Extract the [x, y] coordinate from the center of the cell holding the provided text.  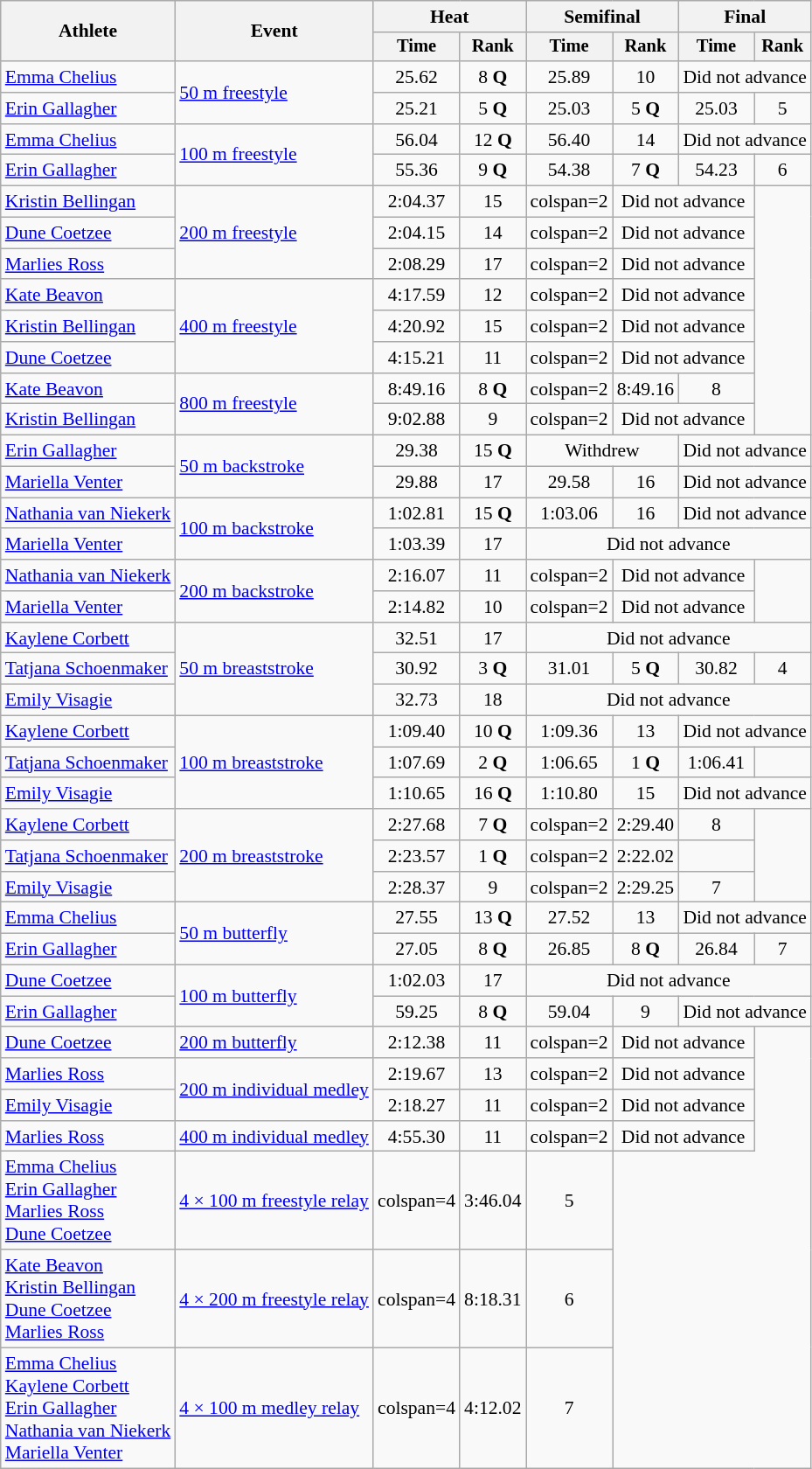
100 m freestyle [274, 156]
2:16.07 [416, 575]
50 m butterfly [274, 934]
Kate BeavonKristin BellinganDune CoetzeeMarlies Ross [88, 1298]
4:20.92 [416, 326]
2:04.37 [416, 202]
31.01 [570, 669]
26.85 [570, 950]
32.73 [416, 700]
1:09.36 [570, 732]
1:06.65 [570, 762]
27.05 [416, 950]
59.04 [570, 1012]
9:02.88 [416, 420]
4:55.30 [416, 1137]
4 × 200 m freestyle relay [274, 1298]
12 Q [493, 140]
25.21 [416, 108]
1:07.69 [416, 762]
2:28.37 [416, 888]
29.38 [416, 451]
2:04.15 [416, 233]
400 m individual medley [274, 1137]
2 Q [493, 762]
2:08.29 [416, 264]
56.04 [416, 140]
2:18.27 [416, 1105]
Emma CheliusErin GallagherMarlies RossDune Coetzee [88, 1201]
1:06.41 [716, 762]
4:15.21 [416, 358]
1:03.06 [570, 513]
3 Q [493, 669]
100 m breaststroke [274, 762]
200 m butterfly [274, 1043]
200 m backstroke [274, 591]
54.23 [716, 171]
1:02.03 [416, 981]
4 × 100 m freestyle relay [274, 1201]
27.55 [416, 918]
29.88 [416, 483]
Heat [449, 17]
4 × 100 m medley relay [274, 1409]
55.36 [416, 171]
2:14.82 [416, 607]
8:18.31 [493, 1298]
12 [493, 296]
800 m freestyle [274, 404]
29.58 [570, 483]
26.84 [716, 950]
18 [493, 700]
1:10.65 [416, 794]
100 m backstroke [274, 528]
4 [781, 669]
50 m backstroke [274, 467]
1:10.80 [570, 794]
2:22.02 [646, 856]
Athlete [88, 31]
4:17.59 [416, 296]
200 m individual medley [274, 1090]
2:23.57 [416, 856]
32.51 [416, 638]
200 m freestyle [274, 233]
30.92 [416, 669]
2:29.40 [646, 825]
56.40 [570, 140]
Event [274, 31]
100 m butterfly [274, 997]
9 Q [493, 171]
10 Q [493, 732]
2:19.67 [416, 1074]
Semifinal [603, 17]
25.89 [570, 77]
Withdrew [603, 451]
1:03.39 [416, 545]
50 m breaststroke [274, 670]
59.25 [416, 1012]
Emma CheliusKaylene CorbettErin GallagherNathania van NiekerkMariella Venter [88, 1409]
30.82 [716, 669]
Final [745, 17]
2:27.68 [416, 825]
27.52 [570, 918]
2:29.25 [646, 888]
54.38 [570, 171]
16 Q [493, 794]
1:02.81 [416, 513]
1:09.40 [416, 732]
2:12.38 [416, 1043]
3:46.04 [493, 1201]
25.62 [416, 77]
4:12.02 [493, 1409]
400 m freestyle [274, 327]
50 m freestyle [274, 93]
200 m breaststroke [274, 855]
13 Q [493, 918]
